Find where the given text appears and provide that cell's center as (x, y) coordinate. 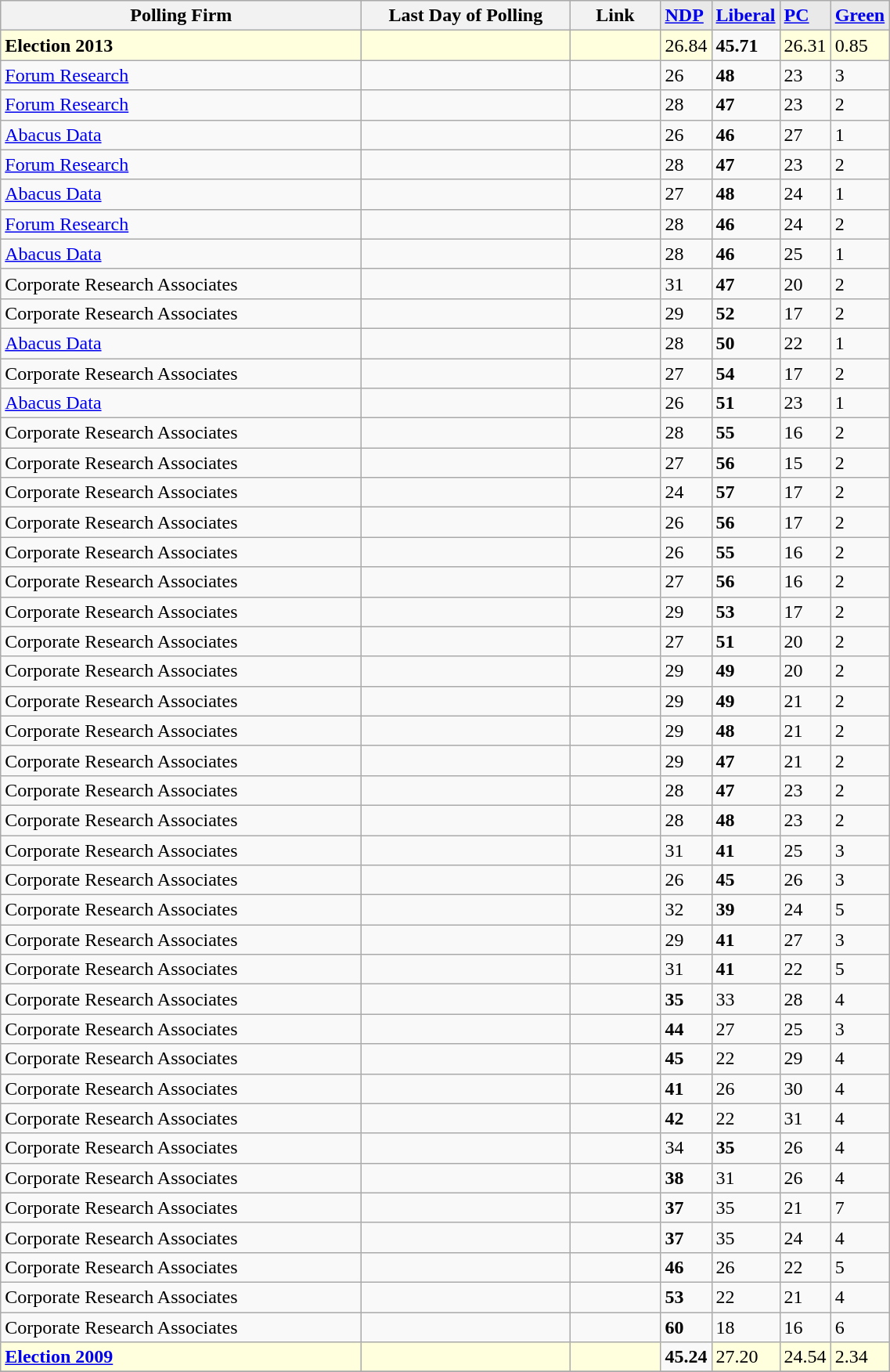
32 (686, 910)
30 (805, 1089)
PC (805, 16)
Liberal (745, 16)
38 (686, 1178)
24.54 (805, 1357)
26.84 (686, 45)
7 (859, 1208)
27.20 (745, 1357)
6 (859, 1327)
Election 2013 (182, 45)
34 (686, 1148)
33 (745, 999)
57 (745, 493)
18 (745, 1327)
54 (745, 374)
50 (745, 343)
44 (686, 1029)
52 (745, 313)
26.31 (805, 45)
39 (745, 910)
Green (859, 16)
45.71 (745, 45)
42 (686, 1118)
NDP (686, 16)
2.34 (859, 1357)
0.85 (859, 45)
Election 2009 (182, 1357)
Last Day of Polling (466, 16)
Link (615, 16)
60 (686, 1327)
Polling Firm (182, 16)
45.24 (686, 1357)
15 (805, 463)
